Provide the [x, y] coordinate of the cell's center where the given text is located.  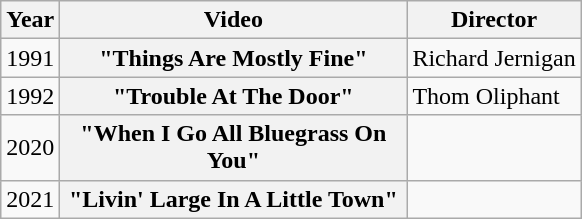
Video [234, 20]
"When I Go All Bluegrass On You" [234, 148]
1991 [30, 58]
"Trouble At The Door" [234, 96]
"Livin' Large In A Little Town" [234, 199]
"Things Are Mostly Fine" [234, 58]
2020 [30, 148]
Richard Jernigan [494, 58]
1992 [30, 96]
2021 [30, 199]
Director [494, 20]
Thom Oliphant [494, 96]
Year [30, 20]
